Search for the cell housing the specified text and yield its (x, y) center coordinate. 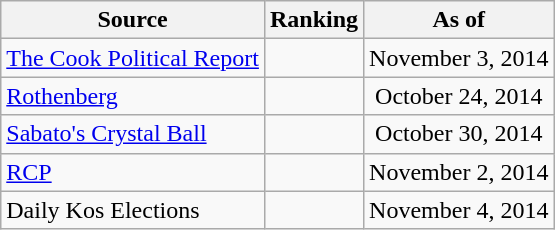
As of (459, 20)
Rothenberg (133, 96)
October 24, 2014 (459, 96)
Source (133, 20)
The Cook Political Report (133, 58)
Ranking (314, 20)
RCP (133, 172)
Sabato's Crystal Ball (133, 134)
Daily Kos Elections (133, 210)
November 4, 2014 (459, 210)
November 2, 2014 (459, 172)
October 30, 2014 (459, 134)
November 3, 2014 (459, 58)
